Pinpoint the cell where the given text exists, returning its [X, Y] midpoint coordinate. 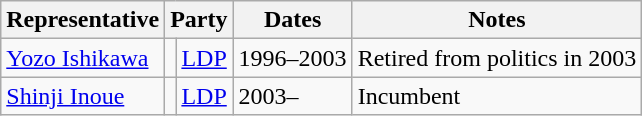
2003– [292, 96]
Representative [83, 20]
1996–2003 [292, 58]
Notes [497, 20]
Dates [292, 20]
Retired from politics in 2003 [497, 58]
Yozo Ishikawa [83, 58]
Incumbent [497, 96]
Party [199, 20]
Shinji Inoue [83, 96]
